Pinpoint the cell where the given text exists, returning its [X, Y] midpoint coordinate. 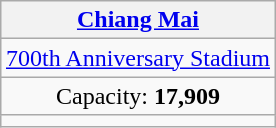
Capacity: 17,909 [138, 96]
700th Anniversary Stadium [138, 58]
Chiang Mai [138, 20]
